For the text-containing cell, return its midpoint in (X, Y) coordinate format. 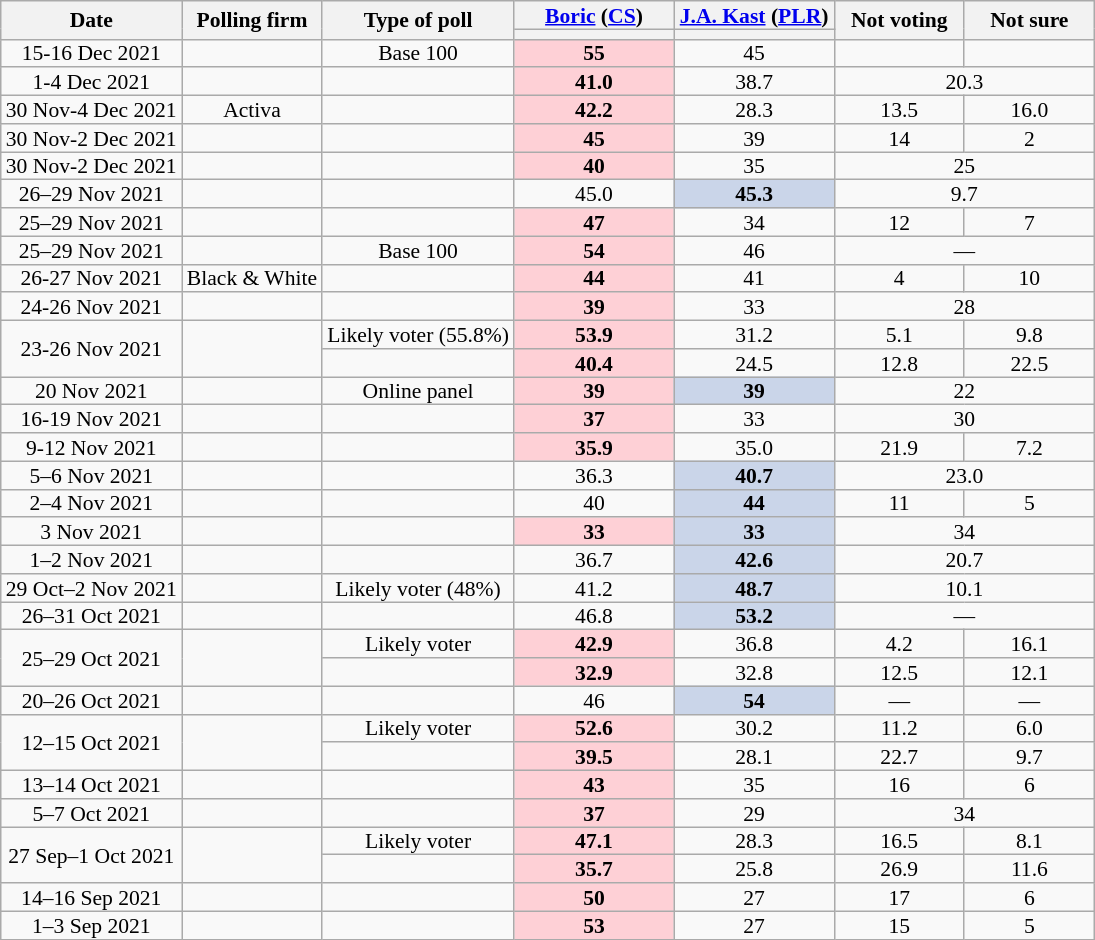
16-19 Nov 2021 (92, 419)
20.7 (964, 560)
53 (594, 925)
23-26 Nov 2021 (92, 349)
2–4 Nov 2021 (92, 503)
20.3 (964, 82)
40.7 (754, 475)
43 (594, 785)
55 (594, 53)
16 (899, 785)
5–6 Nov 2021 (92, 475)
15-16 Dec 2021 (92, 53)
31.2 (754, 335)
25 (964, 166)
26.9 (899, 869)
Black & White (252, 278)
8.1 (1029, 841)
26–31 Oct 2021 (92, 616)
35.0 (754, 447)
23.0 (964, 475)
42.2 (594, 110)
20 Nov 2021 (92, 391)
14–16 Sep 2021 (92, 897)
11.2 (899, 728)
45.0 (594, 194)
47 (594, 222)
27 Sep–1 Oct 2021 (92, 855)
16.5 (899, 841)
32.9 (594, 672)
22.7 (899, 757)
30 (964, 419)
11 (899, 503)
45.3 (754, 194)
52.6 (594, 728)
J.A. Kast (PLR) (754, 15)
Polling firm (252, 20)
26-27 Nov 2021 (92, 278)
36.3 (594, 475)
41 (754, 278)
Date (92, 20)
25.8 (754, 869)
42.6 (754, 560)
Likely voter (55.8%) (418, 335)
12.8 (899, 363)
30 Nov-4 Dec 2021 (92, 110)
46.8 (594, 616)
26–29 Nov 2021 (92, 194)
11.6 (1029, 869)
47.1 (594, 841)
5–7 Oct 2021 (92, 813)
16.0 (1029, 110)
29 (754, 813)
10.1 (964, 588)
12 (899, 222)
7.2 (1029, 447)
39.5 (594, 757)
32.8 (754, 672)
1-4 Dec 2021 (92, 82)
12.1 (1029, 672)
Boric (CS) (594, 15)
14 (899, 138)
13–14 Oct 2021 (92, 785)
4 (899, 278)
13.5 (899, 110)
41.2 (594, 588)
Not voting (899, 20)
6.0 (1029, 728)
12.5 (899, 672)
25–29 Oct 2021 (92, 658)
2 (1029, 138)
Type of poll (418, 20)
41.0 (594, 82)
7 (1029, 222)
22 (964, 391)
Not sure (1029, 20)
40.4 (594, 363)
38.7 (754, 82)
17 (899, 897)
30.2 (754, 728)
53.2 (754, 616)
4.2 (899, 644)
24-26 Nov 2021 (92, 307)
48.7 (754, 588)
35.7 (594, 869)
Online panel (418, 391)
24.5 (754, 363)
9-12 Nov 2021 (92, 447)
12–15 Oct 2021 (92, 742)
3 Nov 2021 (92, 532)
Activa (252, 110)
Likely voter (48%) (418, 588)
35.9 (594, 447)
28 (964, 307)
15 (899, 925)
36.7 (594, 560)
28.1 (754, 757)
16.1 (1029, 644)
42.9 (594, 644)
21.9 (899, 447)
1–2 Nov 2021 (92, 560)
20–26 Oct 2021 (92, 700)
22.5 (1029, 363)
36.8 (754, 644)
10 (1029, 278)
5.1 (899, 335)
53.9 (594, 335)
29 Oct–2 Nov 2021 (92, 588)
50 (594, 897)
1–3 Sep 2021 (92, 925)
9.8 (1029, 335)
